Locate the cell with the specified text and output its (x, y) center coordinate. 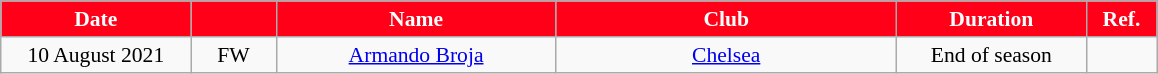
Name (416, 19)
10 August 2021 (96, 55)
Duration (991, 19)
Chelsea (726, 55)
Club (726, 19)
Ref. (1121, 19)
End of season (991, 55)
FW (234, 55)
Date (96, 19)
Armando Broja (416, 55)
